From the cell containing the given text, extract its center point as (X, Y) coordinate. 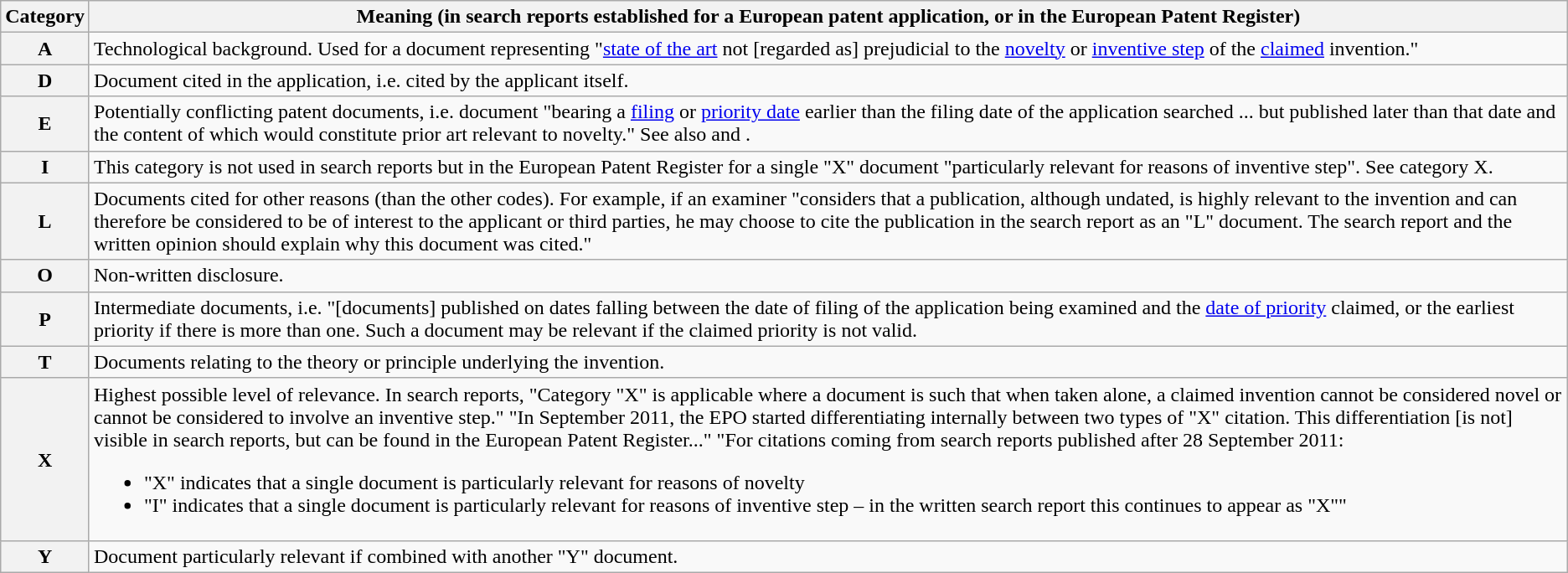
Documents relating to the theory or principle underlying the invention. (828, 362)
Document particularly relevant if combined with another "Y" document. (828, 556)
O (45, 276)
Document cited in the application, i.e. cited by the applicant itself. (828, 80)
E (45, 124)
T (45, 362)
I (45, 167)
A (45, 49)
D (45, 80)
X (45, 459)
Category (45, 17)
L (45, 221)
Meaning (in search reports established for a European patent application, or in the European Patent Register) (828, 17)
Non-written disclosure. (828, 276)
Y (45, 556)
P (45, 318)
